Search for the cell housing the specified text and yield its [x, y] center coordinate. 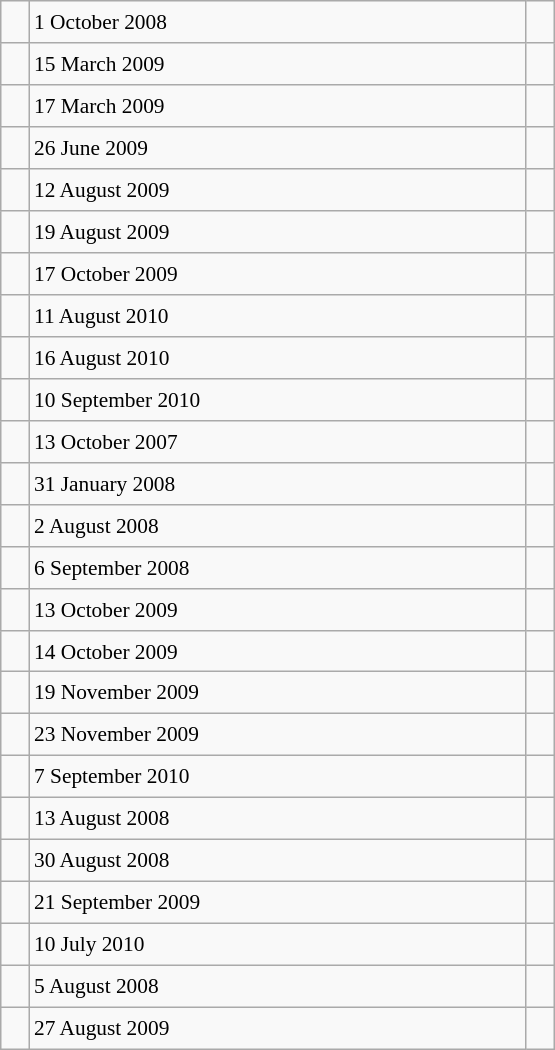
17 March 2009 [278, 106]
10 September 2010 [278, 399]
21 September 2009 [278, 903]
11 August 2010 [278, 316]
2 August 2008 [278, 525]
14 October 2009 [278, 651]
6 September 2008 [278, 567]
31 January 2008 [278, 483]
27 August 2009 [278, 1028]
13 August 2008 [278, 819]
13 October 2007 [278, 441]
10 July 2010 [278, 945]
19 August 2009 [278, 232]
12 August 2009 [278, 190]
7 September 2010 [278, 777]
30 August 2008 [278, 861]
17 October 2009 [278, 274]
16 August 2010 [278, 358]
5 August 2008 [278, 986]
23 November 2009 [278, 735]
26 June 2009 [278, 148]
13 October 2009 [278, 609]
15 March 2009 [278, 64]
1 October 2008 [278, 22]
19 November 2009 [278, 693]
